From the cell containing the given text, extract its center point as (x, y) coordinate. 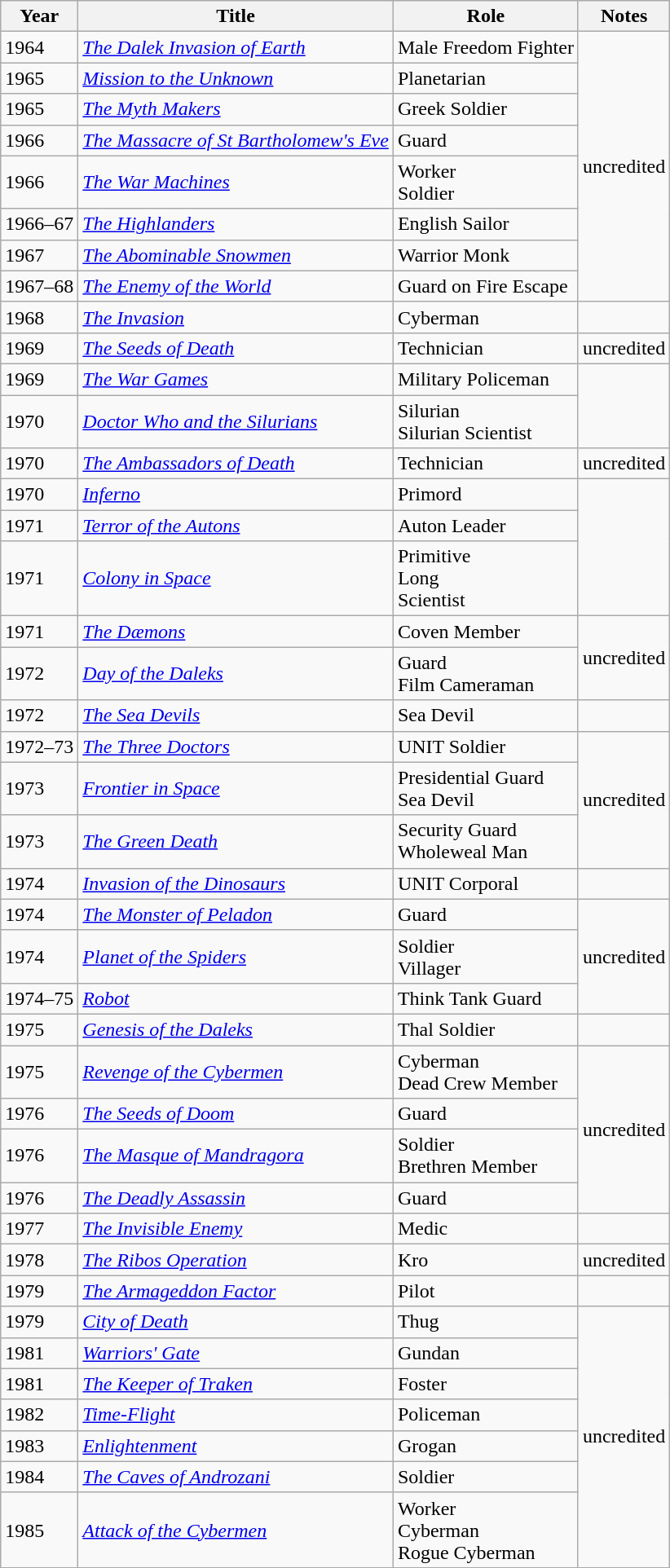
Enlightenment (236, 1446)
The Enemy of the World (236, 286)
1983 (39, 1446)
Military Policeman (486, 379)
Soldier (486, 1477)
1974–75 (39, 998)
WorkerCybermanRogue Cyberman (486, 1530)
1967 (39, 255)
The Deadly Assassin (236, 1198)
The Highlanders (236, 224)
Grogan (486, 1446)
1964 (39, 47)
The Abominable Snowmen (236, 255)
CybermanDead Crew Member (486, 1071)
The Seeds of Doom (236, 1114)
Thal Soldier (486, 1029)
Guard on Fire Escape (486, 286)
The War Games (236, 379)
Auton Leader (486, 526)
Think Tank Guard (486, 998)
The Myth Makers (236, 109)
The Ribos Operation (236, 1260)
Medic (486, 1229)
The Caves of Androzani (236, 1477)
Robot (236, 998)
The Monster of Peladon (236, 914)
The Invasion (236, 317)
Notes (624, 16)
The Dalek Invasion of Earth (236, 47)
The Green Death (236, 841)
1978 (39, 1260)
Year (39, 16)
1968 (39, 317)
Day of the Daleks (236, 673)
SoldierBrethren Member (486, 1156)
The Three Doctors (236, 747)
Colony in Space (236, 579)
Role (486, 16)
PrimitiveLongScientist (486, 579)
Security GuardWholeweal Man (486, 841)
Male Freedom Fighter (486, 47)
Invasion of the Dinosaurs (236, 883)
Terror of the Autons (236, 526)
1972–73 (39, 747)
WorkerSoldier (486, 183)
Revenge of the Cybermen (236, 1071)
Warrior Monk (486, 255)
Cyberman (486, 317)
Thug (486, 1322)
The Ambassadors of Death (236, 464)
The Massacre of St Bartholomew's Eve (236, 140)
Primord (486, 495)
Title (236, 16)
Kro (486, 1260)
The Sea Devils (236, 716)
The Masque of Mandragora (236, 1156)
Gundan (486, 1353)
Presidential GuardSea Devil (486, 789)
The Keeper of Traken (236, 1384)
Time-Flight (236, 1415)
Coven Member (486, 632)
1985 (39, 1530)
1982 (39, 1415)
Warriors' Gate (236, 1353)
SilurianSilurian Scientist (486, 421)
Mission to the Unknown (236, 78)
Foster (486, 1384)
The Invisible Enemy (236, 1229)
Planetarian (486, 78)
1967–68 (39, 286)
The Armageddon Factor (236, 1291)
The War Machines (236, 183)
City of Death (236, 1322)
The Dæmons (236, 632)
Planet of the Spiders (236, 957)
Sea Devil (486, 716)
The Seeds of Death (236, 348)
GuardFilm Cameraman (486, 673)
1984 (39, 1477)
1966–67 (39, 224)
Attack of the Cybermen (236, 1530)
SoldierVillager (486, 957)
Inferno (236, 495)
English Sailor (486, 224)
UNIT Soldier (486, 747)
Frontier in Space (236, 789)
Genesis of the Daleks (236, 1029)
Pilot (486, 1291)
UNIT Corporal (486, 883)
1977 (39, 1229)
Doctor Who and the Silurians (236, 421)
Policeman (486, 1415)
Greek Soldier (486, 109)
